From the cell containing the given text, extract its center point as [x, y] coordinate. 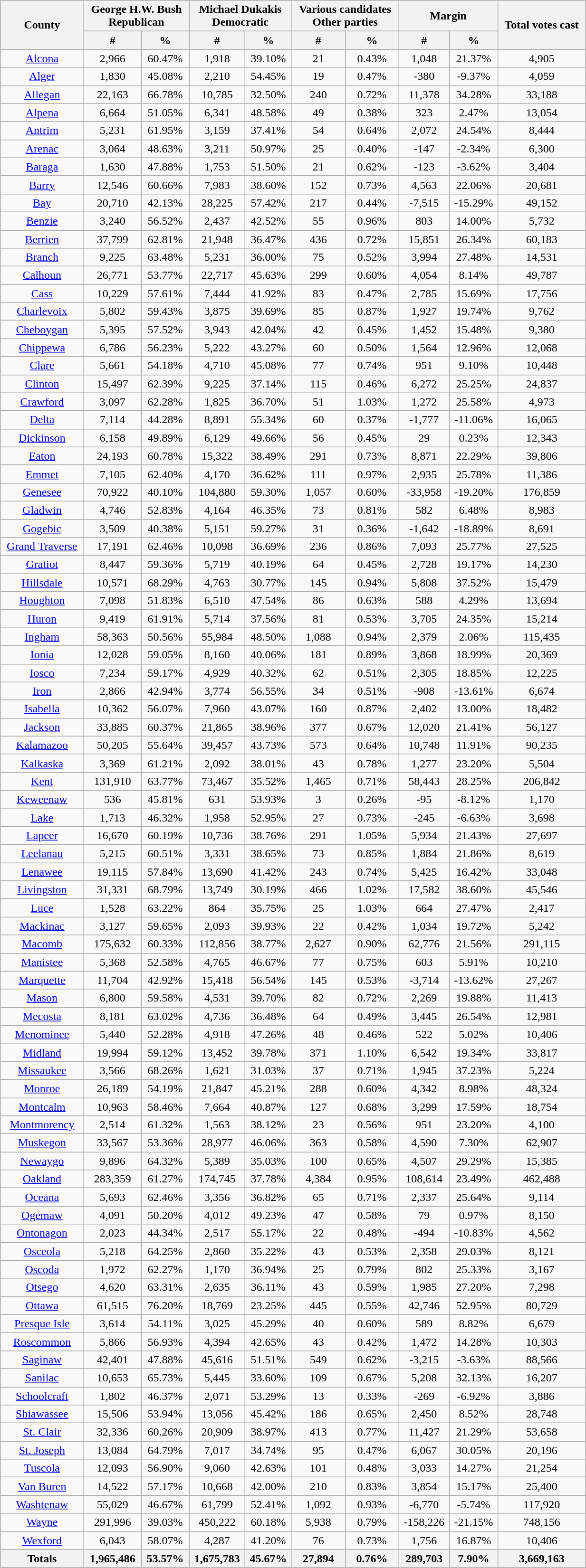
22,163 [112, 94]
0.37% [372, 420]
5,224 [542, 1070]
15,385 [542, 1161]
42.00% [269, 1486]
-494 [424, 1233]
10,448 [542, 366]
-1,642 [424, 529]
46.06% [269, 1143]
42.52% [269, 221]
243 [318, 872]
51.50% [269, 167]
20,196 [542, 1450]
63.48% [165, 257]
27,894 [318, 1559]
588 [424, 601]
86 [318, 601]
29.03% [473, 1251]
36.70% [269, 402]
1,972 [112, 1269]
13,749 [217, 890]
Benzie [42, 221]
24,837 [542, 384]
55 [318, 221]
76.20% [165, 1305]
56.07% [165, 709]
7.90% [473, 1559]
68.79% [165, 890]
Lake [42, 817]
7,960 [217, 709]
37.56% [269, 619]
65.73% [165, 1378]
42 [318, 330]
Alcona [42, 58]
0.93% [372, 1504]
0.77% [372, 1432]
Ingham [42, 637]
37.41% [269, 131]
4,054 [424, 275]
11,413 [542, 998]
37,799 [112, 239]
21,948 [217, 239]
48.50% [269, 637]
Isabella [42, 709]
2.06% [473, 637]
39,806 [542, 456]
63.22% [165, 908]
57.17% [165, 1486]
15,497 [112, 384]
25.78% [473, 474]
25.25% [473, 384]
52.28% [165, 1034]
50,205 [112, 745]
25.33% [473, 1269]
6,664 [112, 113]
19.72% [473, 926]
0.33% [372, 1396]
109 [318, 1378]
4,100 [542, 1125]
1.02% [372, 890]
24,193 [112, 456]
7,105 [112, 474]
5,151 [217, 529]
Clinton [42, 384]
19,994 [112, 1052]
3,994 [424, 257]
56 [318, 438]
32.13% [473, 1378]
Marquette [42, 980]
323 [424, 113]
63.31% [165, 1287]
43.73% [269, 745]
3,356 [217, 1197]
0.78% [372, 763]
12,225 [542, 673]
50.56% [165, 637]
7,983 [217, 185]
15.69% [473, 293]
61.32% [165, 1125]
47.26% [269, 1034]
Montmorency [42, 1125]
0.40% [372, 149]
51.51% [269, 1360]
-13.62% [473, 980]
5,425 [424, 872]
45.42% [269, 1414]
6,786 [112, 348]
62.40% [165, 474]
5.91% [473, 962]
13,690 [217, 872]
50.20% [165, 1215]
31,331 [112, 890]
13,054 [542, 113]
1,802 [112, 1396]
43.07% [269, 709]
49.23% [269, 1215]
1,985 [424, 1287]
11,704 [112, 980]
Barry [42, 185]
33,048 [542, 872]
1,277 [424, 763]
-5.74% [473, 1504]
803 [424, 221]
35.22% [269, 1251]
Gogebic [42, 529]
38.12% [269, 1125]
160 [318, 709]
-9.37% [473, 76]
81 [318, 619]
0.63% [372, 601]
40.06% [269, 655]
Grand Traverse [42, 547]
Keweenaw [42, 799]
Muskegon [42, 1143]
4,170 [217, 474]
413 [318, 1432]
Lapeer [42, 836]
4,342 [424, 1088]
21,254 [542, 1468]
8,983 [542, 510]
Tuscola [42, 1468]
39.03% [165, 1522]
32.50% [269, 94]
18.85% [473, 673]
Cass [42, 293]
2,514 [112, 1125]
1,965,486 [112, 1559]
40.19% [269, 565]
24.54% [473, 131]
58.46% [165, 1107]
101 [318, 1468]
589 [424, 1323]
68.26% [165, 1070]
43.27% [269, 348]
24.35% [473, 619]
Clare [42, 366]
1,034 [424, 926]
6,679 [542, 1323]
363 [318, 1143]
51 [318, 402]
41.20% [269, 1540]
748,156 [542, 1522]
3 [318, 799]
53.77% [165, 275]
4.29% [473, 601]
11.91% [473, 745]
Mecosta [42, 1016]
4,563 [424, 185]
100 [318, 1161]
0.83% [372, 1486]
51.05% [165, 113]
-1,777 [424, 420]
58.07% [165, 1540]
3,669,163 [542, 1559]
55.17% [269, 1233]
38.76% [269, 836]
37 [318, 1070]
95 [318, 1450]
Presque Isle [42, 1323]
1,452 [424, 330]
41.92% [269, 293]
61.95% [165, 131]
2,627 [318, 944]
8,871 [424, 456]
5,215 [112, 854]
7,664 [217, 1107]
36.00% [269, 257]
15,479 [542, 583]
64.79% [165, 1450]
16.87% [473, 1540]
56.54% [269, 980]
0.38% [372, 113]
45.21% [269, 1088]
76 [318, 1540]
11,386 [542, 474]
2,379 [424, 637]
0.44% [372, 203]
21,865 [217, 727]
582 [424, 510]
4,164 [217, 510]
176,859 [542, 492]
9,896 [112, 1161]
-245 [424, 817]
15,214 [542, 619]
62.28% [165, 402]
2,935 [424, 474]
175,632 [112, 944]
1,048 [424, 58]
4,763 [217, 583]
17.59% [473, 1107]
St. Joseph [42, 1450]
10,098 [217, 547]
53.94% [165, 1414]
64.32% [165, 1161]
2.47% [473, 113]
6.48% [473, 510]
34 [318, 691]
21.37% [473, 58]
9,419 [112, 619]
5,395 [112, 330]
9,762 [542, 312]
Branch [42, 257]
Washtenaw [42, 1504]
Gladwin [42, 510]
2,417 [542, 908]
4,531 [217, 998]
Crawford [42, 402]
47 [318, 1215]
112,856 [217, 944]
3,127 [112, 926]
Mackinac [42, 926]
49,152 [542, 203]
16.42% [473, 872]
17,191 [112, 547]
522 [424, 1034]
34.74% [269, 1450]
59.58% [165, 998]
57.61% [165, 293]
Newaygo [42, 1161]
10,748 [424, 745]
Missaukee [42, 1070]
56.52% [165, 221]
33.60% [269, 1378]
3,299 [424, 1107]
60.26% [165, 1432]
-380 [424, 76]
20,909 [217, 1432]
40.32% [269, 673]
County [42, 25]
39.70% [269, 998]
40 [318, 1323]
22.06% [473, 185]
111 [318, 474]
39,457 [217, 745]
0.55% [372, 1305]
-95 [424, 799]
3,705 [424, 619]
0.75% [372, 962]
3,943 [217, 330]
25,400 [542, 1486]
0.52% [372, 257]
35.75% [269, 908]
45.29% [269, 1323]
1,472 [424, 1341]
0.76% [372, 1559]
2,210 [217, 76]
1.10% [372, 1052]
6,542 [424, 1052]
Montcalm [42, 1107]
Berrien [42, 239]
15,418 [217, 980]
1,630 [112, 167]
37.23% [473, 1070]
60.19% [165, 836]
14.28% [473, 1341]
5,445 [217, 1378]
8,891 [217, 420]
42.92% [165, 980]
6,300 [542, 149]
1,713 [112, 817]
26.54% [473, 1016]
1,465 [318, 781]
4,394 [217, 1341]
48.58% [269, 113]
8,150 [542, 1215]
3,614 [112, 1323]
63.02% [165, 1016]
Sanilac [42, 1378]
2,092 [217, 763]
54.18% [165, 366]
6,510 [217, 601]
5,368 [112, 962]
62 [318, 673]
7.30% [473, 1143]
59.30% [269, 492]
64.25% [165, 1251]
60.37% [165, 727]
46.35% [269, 510]
42,401 [112, 1360]
25.58% [473, 402]
Ogemaw [42, 1215]
14,522 [112, 1486]
33,817 [542, 1052]
62.81% [165, 239]
10,229 [112, 293]
33,885 [112, 727]
9.10% [473, 366]
79 [424, 1215]
3,698 [542, 817]
3,886 [542, 1396]
-6,770 [424, 1504]
-10.83% [473, 1233]
Kalkaska [42, 763]
0.36% [372, 529]
Emmet [42, 474]
1,564 [424, 348]
59.36% [165, 565]
-33,958 [424, 492]
60.66% [165, 185]
4,973 [542, 402]
49 [318, 113]
38.97% [269, 1432]
864 [217, 908]
55.34% [269, 420]
4,287 [217, 1540]
66.78% [165, 94]
22,717 [217, 275]
53.57% [165, 1559]
54.11% [165, 1323]
61.27% [165, 1179]
38.96% [269, 727]
2,305 [424, 673]
4,736 [217, 1016]
44.34% [165, 1233]
8,121 [542, 1251]
18,769 [217, 1305]
41.42% [269, 872]
5,934 [424, 836]
4,929 [217, 673]
Ionia [42, 655]
5,208 [424, 1378]
12,068 [542, 348]
3,566 [112, 1070]
51.83% [165, 601]
13,056 [217, 1414]
2,337 [424, 1197]
-6.63% [473, 817]
2,072 [424, 131]
45.67% [269, 1559]
52.41% [269, 1504]
90,235 [542, 745]
6,043 [112, 1540]
8,160 [217, 655]
2,860 [217, 1251]
45.63% [269, 275]
4,507 [424, 1161]
52.83% [165, 510]
291,996 [112, 1522]
0.68% [372, 1107]
68.29% [165, 583]
Roscommon [42, 1341]
23.25% [269, 1305]
28,225 [217, 203]
60,183 [542, 239]
6,158 [112, 438]
39.93% [269, 926]
10,668 [217, 1486]
19 [318, 76]
6,674 [542, 691]
45,546 [542, 890]
Wexford [42, 1540]
7,444 [217, 293]
28,748 [542, 1414]
60.18% [269, 1522]
46.32% [165, 817]
436 [318, 239]
5,732 [542, 221]
Baraga [42, 167]
3,509 [112, 529]
3,211 [217, 149]
2,402 [424, 709]
59.27% [269, 529]
21,847 [217, 1088]
Houghton [42, 601]
117,920 [542, 1504]
60.78% [165, 456]
115 [318, 384]
54 [318, 131]
2,093 [217, 926]
George H.W. BushRepublican [136, 16]
9,114 [542, 1197]
Allegan [42, 94]
Iosco [42, 673]
8,444 [542, 131]
48 [318, 1034]
0.56% [372, 1125]
12,020 [424, 727]
39.69% [269, 312]
7,234 [112, 673]
19.34% [473, 1052]
44.28% [165, 420]
57.42% [269, 203]
6,067 [424, 1450]
38.77% [269, 944]
6,800 [112, 998]
3,033 [424, 1468]
1,958 [217, 817]
19.17% [473, 565]
18,482 [542, 709]
21.43% [473, 836]
0.59% [372, 1287]
19.88% [473, 998]
0.90% [372, 944]
Eaton [42, 456]
37.52% [473, 583]
-123 [424, 167]
466 [318, 890]
Schoolcraft [42, 1396]
60.51% [165, 854]
4,562 [542, 1233]
7,093 [424, 547]
0.95% [372, 1179]
450,222 [217, 1522]
6,272 [424, 384]
19.74% [473, 312]
42,746 [424, 1305]
38.49% [269, 456]
53.29% [269, 1396]
2,635 [217, 1287]
4,590 [424, 1143]
21.29% [473, 1432]
2,437 [217, 221]
8,691 [542, 529]
5,218 [112, 1251]
3,369 [112, 763]
80,729 [542, 1305]
Leelanau [42, 854]
85 [318, 312]
40.10% [165, 492]
58,363 [112, 637]
Lenawee [42, 872]
12,028 [112, 655]
36.94% [269, 1269]
63.77% [165, 781]
16,207 [542, 1378]
1,918 [217, 58]
61.91% [165, 619]
1,884 [424, 854]
4,620 [112, 1287]
Oscoda [42, 1269]
0.89% [372, 655]
5,938 [318, 1522]
4,918 [217, 1034]
18.99% [473, 655]
18,754 [542, 1107]
8.98% [473, 1088]
Osceola [42, 1251]
59.12% [165, 1052]
Arenac [42, 149]
62.39% [165, 384]
4,905 [542, 58]
36.69% [269, 547]
37.14% [269, 384]
42.13% [165, 203]
20,369 [542, 655]
0.85% [372, 854]
Oakland [42, 1179]
36.82% [269, 1197]
6,129 [217, 438]
13,694 [542, 601]
59.17% [165, 673]
-7,515 [424, 203]
12,981 [542, 1016]
47.54% [269, 601]
3,064 [112, 149]
7,017 [217, 1450]
59.05% [165, 655]
56.90% [165, 1468]
54.19% [165, 1088]
27.48% [473, 257]
371 [318, 1052]
3,875 [217, 312]
Wayne [42, 1522]
10,362 [112, 709]
28.25% [473, 781]
1.05% [372, 836]
62,776 [424, 944]
3,167 [542, 1269]
115,435 [542, 637]
Dickinson [42, 438]
-269 [424, 1396]
1,528 [112, 908]
377 [318, 727]
42.04% [269, 330]
39.78% [269, 1052]
62.27% [165, 1269]
9,060 [217, 1468]
4,710 [217, 366]
26.34% [473, 239]
56.23% [165, 348]
36.47% [269, 239]
240 [318, 94]
15,322 [217, 456]
206,842 [542, 781]
Otsego [42, 1287]
5,242 [542, 926]
28,977 [217, 1143]
0.43% [372, 58]
152 [318, 185]
Charlevoix [42, 312]
48.63% [165, 149]
0.26% [372, 799]
186 [318, 1414]
2,269 [424, 998]
10,653 [112, 1378]
Ontonagon [42, 1233]
42.63% [269, 1468]
21.56% [473, 944]
Alpena [42, 113]
59.65% [165, 926]
291,115 [542, 944]
16,065 [542, 420]
Calhoun [42, 275]
8,181 [112, 1016]
46.37% [165, 1396]
19,115 [112, 872]
36.11% [269, 1287]
20,681 [542, 185]
11,427 [424, 1432]
12,546 [112, 185]
299 [318, 275]
445 [318, 1305]
0.50% [372, 348]
1,057 [318, 492]
13,084 [112, 1450]
283,359 [112, 1179]
5,389 [217, 1161]
45,616 [217, 1360]
1,563 [217, 1125]
35.03% [269, 1161]
12.96% [473, 348]
26,189 [112, 1088]
27 [318, 817]
55.64% [165, 745]
10,785 [217, 94]
Kalamazoo [42, 745]
34.28% [473, 94]
289,703 [424, 1559]
88,566 [542, 1360]
30.05% [473, 1450]
8.14% [473, 275]
73,467 [217, 781]
70,922 [112, 492]
21.86% [473, 854]
16,670 [112, 836]
-3,215 [424, 1360]
0.96% [372, 221]
4,384 [318, 1179]
536 [112, 799]
4,746 [112, 510]
14,531 [542, 257]
20,710 [112, 203]
30.19% [269, 890]
1,753 [217, 167]
1,825 [217, 402]
56,127 [542, 727]
Genesee [42, 492]
Chippewa [42, 348]
26,771 [112, 275]
-908 [424, 691]
Total votes cast [542, 25]
49.89% [165, 438]
56.93% [165, 1341]
1,675,783 [217, 1559]
181 [318, 655]
5,661 [112, 366]
31.03% [269, 1070]
Margin [449, 16]
0.23% [473, 438]
27,525 [542, 547]
3,240 [112, 221]
3,868 [424, 655]
29 [424, 438]
5,866 [112, 1341]
58,443 [424, 781]
0.86% [372, 547]
60.47% [165, 58]
57.52% [165, 330]
13 [318, 1396]
55,984 [217, 637]
-147 [424, 149]
56.55% [269, 691]
5,719 [217, 565]
7,298 [542, 1287]
7,114 [112, 420]
Delta [42, 420]
-13.61% [473, 691]
10,303 [542, 1341]
60.33% [165, 944]
30.77% [269, 583]
5,504 [542, 763]
-6.92% [473, 1396]
3,774 [217, 691]
5,440 [112, 1034]
40.38% [165, 529]
2,866 [112, 691]
-158,226 [424, 1522]
-15.29% [473, 203]
Kent [42, 781]
664 [424, 908]
217 [318, 203]
4,059 [542, 76]
Mason [42, 998]
Antrim [42, 131]
33,567 [112, 1143]
61.21% [165, 763]
27.20% [473, 1287]
Midland [42, 1052]
573 [318, 745]
50.97% [269, 149]
Luce [42, 908]
802 [424, 1269]
49,787 [542, 275]
5,693 [112, 1197]
2,450 [424, 1414]
75 [318, 257]
25.77% [473, 547]
27,697 [542, 836]
21.41% [473, 727]
29.29% [473, 1161]
14,230 [542, 565]
131,910 [112, 781]
61,515 [112, 1305]
12,093 [112, 1468]
49.66% [269, 438]
7,098 [112, 601]
37.78% [269, 1179]
8,619 [542, 854]
42.65% [269, 1341]
6,341 [217, 113]
23 [318, 1125]
1,756 [424, 1540]
5.02% [473, 1034]
52.58% [165, 962]
8,447 [112, 565]
83 [318, 293]
St. Clair [42, 1432]
0.49% [372, 1016]
-3.63% [473, 1360]
-3.62% [473, 167]
108,614 [424, 1179]
4,091 [112, 1215]
Hillsdale [42, 583]
27,267 [542, 980]
Saginaw [42, 1360]
-2.34% [473, 149]
32,336 [112, 1432]
15.48% [473, 330]
15,506 [112, 1414]
17,756 [542, 293]
Manistee [42, 962]
5,802 [112, 312]
5,714 [217, 619]
14.00% [473, 221]
Michael DukakisDemocratic [240, 16]
27.47% [473, 908]
Livingston [42, 890]
Oceana [42, 1197]
3,097 [112, 402]
2,785 [424, 293]
-8.12% [473, 799]
1,621 [217, 1070]
1,088 [318, 637]
2,071 [217, 1396]
17,582 [424, 890]
Totals [42, 1559]
1,830 [112, 76]
Huron [42, 619]
82 [318, 998]
3,404 [542, 167]
35.52% [269, 781]
2,517 [217, 1233]
3,159 [217, 131]
-19.20% [473, 492]
36.62% [269, 474]
8.52% [473, 1414]
57.84% [165, 872]
Iron [42, 691]
-18.89% [473, 529]
462,488 [542, 1179]
549 [318, 1360]
-21.15% [473, 1522]
59.43% [165, 312]
3,854 [424, 1486]
-3,714 [424, 980]
3,331 [217, 854]
53.93% [269, 799]
4,765 [217, 962]
-11.06% [473, 420]
33,188 [542, 94]
13.00% [473, 709]
4,012 [217, 1215]
15.17% [473, 1486]
39.10% [269, 58]
9,380 [542, 330]
54.45% [269, 76]
55,029 [112, 1504]
3,025 [217, 1323]
38.65% [269, 854]
Cheboygan [42, 330]
Gratiot [42, 565]
13,452 [217, 1052]
236 [318, 547]
38.01% [269, 763]
42.94% [165, 691]
12,343 [542, 438]
3,445 [424, 1016]
1,945 [424, 1070]
Jackson [42, 727]
36.48% [269, 1016]
Bay [42, 203]
631 [217, 799]
10,963 [112, 1107]
0.81% [372, 510]
2,728 [424, 565]
127 [318, 1107]
Alger [42, 76]
288 [318, 1088]
104,880 [217, 492]
Macomb [42, 944]
8.82% [473, 1323]
2,358 [424, 1251]
45.81% [165, 799]
10,210 [542, 962]
603 [424, 962]
53,658 [542, 1432]
2,023 [112, 1233]
14.27% [473, 1468]
10,571 [112, 583]
61,799 [217, 1504]
2,966 [112, 58]
10,736 [217, 836]
53.36% [165, 1143]
5,222 [217, 348]
174,745 [217, 1179]
Shiawassee [42, 1414]
210 [318, 1486]
1,927 [424, 312]
Monroe [42, 1088]
31 [318, 529]
40.87% [269, 1107]
Menominee [42, 1034]
1,272 [424, 402]
25.64% [473, 1197]
Ottawa [42, 1305]
22.29% [473, 456]
11,378 [424, 94]
23.49% [473, 1179]
62,907 [542, 1143]
5,808 [424, 583]
15,851 [424, 239]
48,324 [542, 1088]
65 [318, 1197]
1,092 [318, 1504]
Various candidatesOther parties [345, 16]
Van Buren [42, 1486]
